Extract the (x, y) coordinate from the center of the cell holding the provided text.  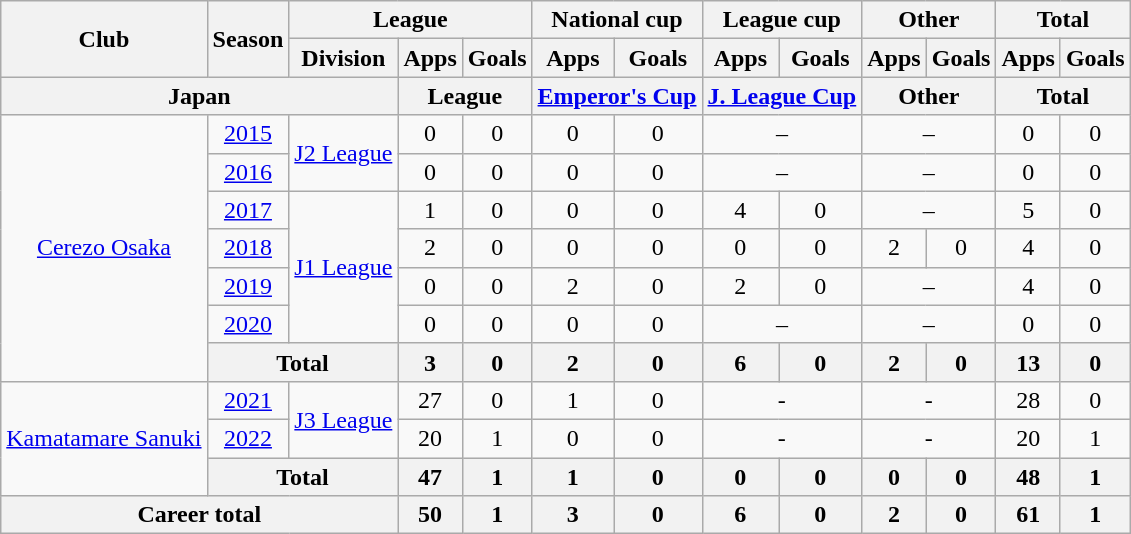
Career total (200, 515)
2022 (248, 438)
2018 (248, 248)
2021 (248, 400)
47 (430, 477)
2020 (248, 324)
48 (1028, 477)
2016 (248, 172)
Japan (200, 96)
National cup (617, 20)
28 (1028, 400)
Kamatamare Sanuki (104, 438)
2019 (248, 286)
J. League Cup (782, 96)
13 (1028, 362)
J3 League (344, 419)
League cup (782, 20)
Season (248, 39)
Club (104, 39)
Emperor's Cup (617, 96)
J1 League (344, 267)
Cerezo Osaka (104, 248)
2017 (248, 210)
27 (430, 400)
50 (430, 515)
J2 League (344, 153)
Division (344, 58)
61 (1028, 515)
5 (1028, 210)
2015 (248, 134)
